Provide the (x, y) coordinate of the cell's center where the given text is located.  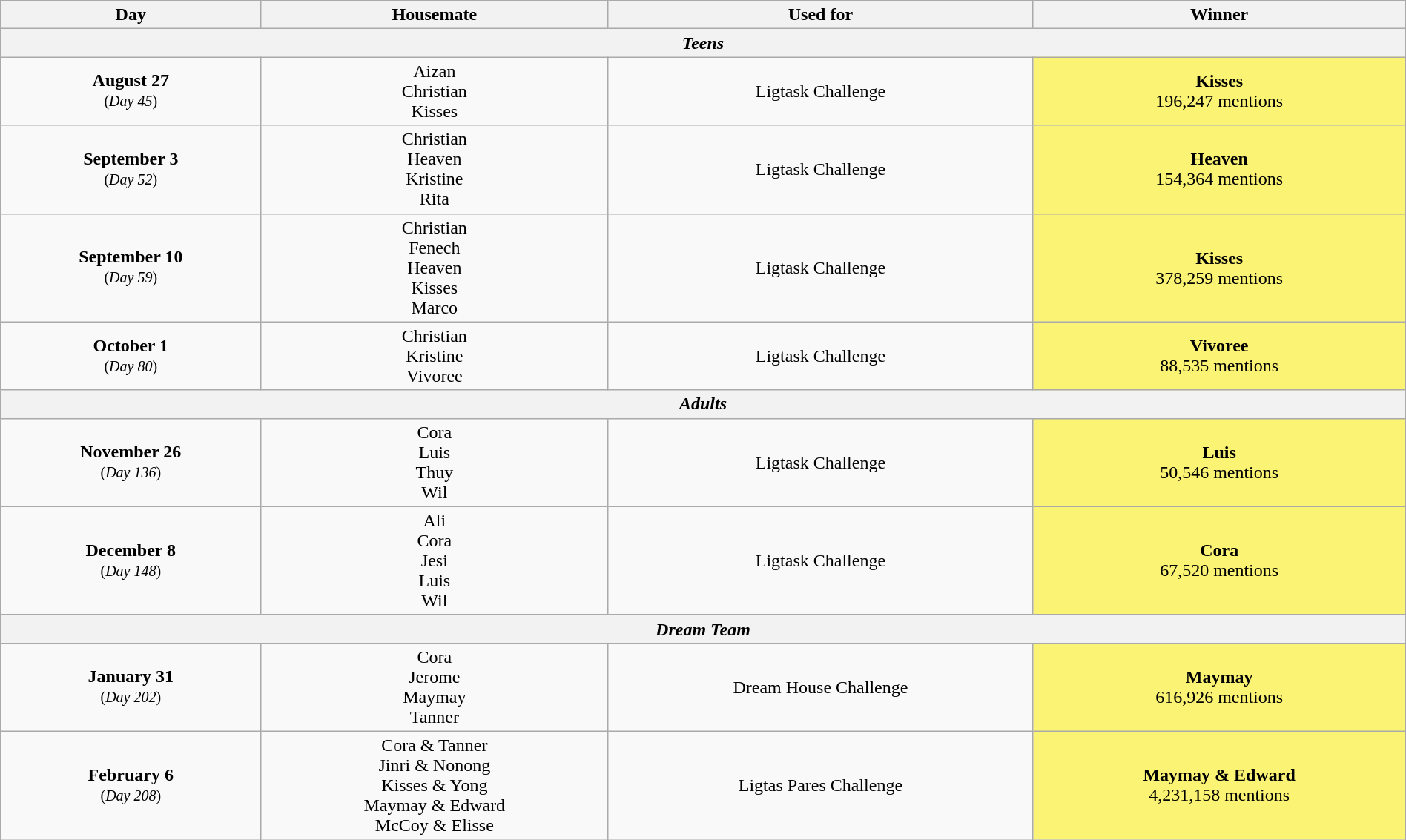
Housemate (435, 15)
Adults (703, 404)
Heaven 154,364 mentions (1219, 169)
Ligtas Pares Challenge (820, 785)
January 31(Day 202) (131, 687)
ChristianKristineVivoree (435, 356)
Vivoree 88,535 mentions (1219, 356)
Maymay & Edward 4,231,158 mentions (1219, 785)
ChristianHeavenKristineRita (435, 169)
December 8(Day 148) (131, 560)
AizanChristianKisses (435, 91)
Winner (1219, 15)
Luis 50,546 mentions (1219, 463)
November 26(Day 136) (131, 463)
Cora 67,520 mentions (1219, 560)
February 6(Day 208) (131, 785)
CoraLuisThuyWil (435, 463)
Day (131, 15)
Maymay 616,926 mentions (1219, 687)
Dream Team (703, 629)
October 1(Day 80) (131, 356)
Used for (820, 15)
September 10(Day 59) (131, 268)
AliCoraJesiLuisWil (435, 560)
Cora Jerome Maymay Tanner (435, 687)
Cora & Tanner Jinri & Nonong Kisses & Yong Maymay & Edward McCoy & Elisse (435, 785)
Teens (703, 43)
Dream House Challenge (820, 687)
Kisses 196,247 mentions (1219, 91)
Kisses 378,259 mentions (1219, 268)
August 27(Day 45) (131, 91)
September 3(Day 52) (131, 169)
ChristianFenechHeavenKissesMarco (435, 268)
